Find where the given text appears and provide that cell's center as [X, Y] coordinate. 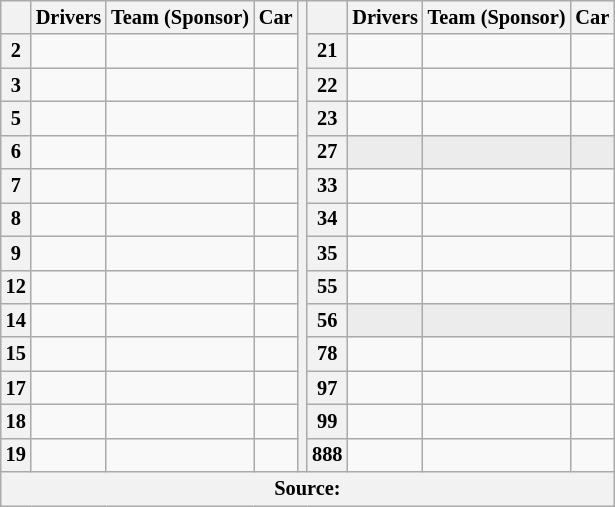
888 [327, 455]
17 [16, 388]
8 [16, 219]
9 [16, 253]
21 [327, 51]
78 [327, 354]
6 [16, 152]
97 [327, 388]
22 [327, 85]
14 [16, 320]
99 [327, 421]
12 [16, 287]
19 [16, 455]
56 [327, 320]
18 [16, 421]
7 [16, 186]
23 [327, 118]
Source: [308, 489]
34 [327, 219]
27 [327, 152]
2 [16, 51]
3 [16, 85]
33 [327, 186]
5 [16, 118]
55 [327, 287]
35 [327, 253]
15 [16, 354]
